Return the (x, y) coordinate for the center point of the cell that contains the specified text.  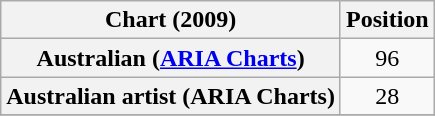
Position (387, 20)
Australian artist (ARIA Charts) (171, 96)
Chart (2009) (171, 20)
96 (387, 58)
28 (387, 96)
Australian (ARIA Charts) (171, 58)
